Find where the given text appears and provide that cell's center as (x, y) coordinate. 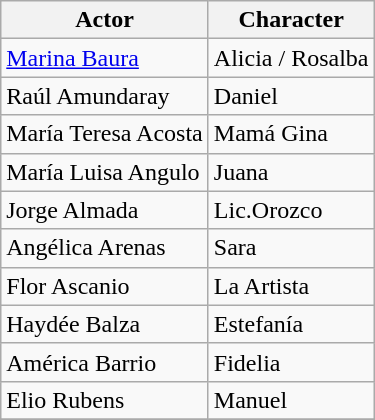
Mamá Gina (291, 134)
Daniel (291, 96)
Alicia / Rosalba (291, 58)
Lic.Orozco (291, 210)
Angélica Arenas (105, 248)
La Artista (291, 286)
Sara (291, 248)
Flor Ascanio (105, 286)
América Barrio (105, 362)
Haydée Balza (105, 324)
Character (291, 20)
Jorge Almada (105, 210)
Estefanía (291, 324)
Actor (105, 20)
Elio Rubens (105, 400)
Fidelia (291, 362)
María Teresa Acosta (105, 134)
Marina Baura (105, 58)
Manuel (291, 400)
Juana (291, 172)
María Luisa Angulo (105, 172)
Raúl Amundaray (105, 96)
